Extract the (X, Y) coordinate from the center of the cell holding the provided text.  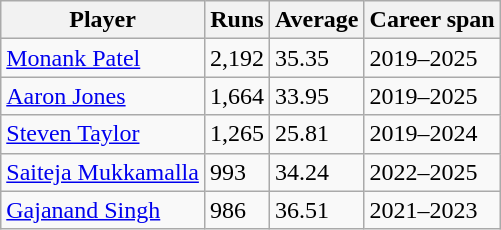
Steven Taylor (103, 134)
1,265 (236, 134)
25.81 (316, 134)
33.95 (316, 96)
993 (236, 172)
Average (316, 20)
2022–2025 (432, 172)
Aaron Jones (103, 96)
1,664 (236, 96)
2019–2024 (432, 134)
986 (236, 210)
Saiteja Mukkamalla (103, 172)
Monank Patel (103, 58)
2021–2023 (432, 210)
Player (103, 20)
34.24 (316, 172)
36.51 (316, 210)
Career span (432, 20)
Gajanand Singh (103, 210)
35.35 (316, 58)
Runs (236, 20)
2,192 (236, 58)
